Find where the given text appears and provide that cell's center as [x, y] coordinate. 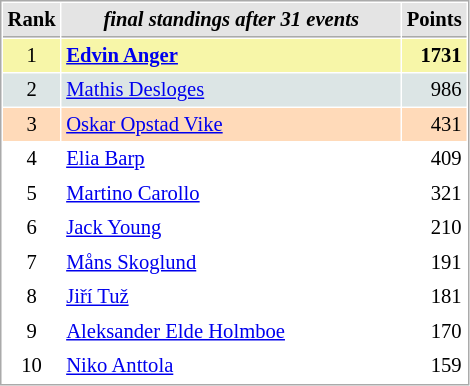
4 [32, 158]
Måns Skoglund [232, 262]
Martino Carollo [232, 194]
Jack Young [232, 228]
Mathis Desloges [232, 90]
Points [434, 20]
Elia Barp [232, 158]
Oskar Opstad Vike [232, 124]
Rank [32, 20]
210 [434, 228]
6 [32, 228]
431 [434, 124]
5 [32, 194]
181 [434, 296]
986 [434, 90]
2 [32, 90]
Aleksander Elde Holmboe [232, 332]
170 [434, 332]
final standings after 31 events [232, 20]
Niko Anttola [232, 366]
321 [434, 194]
159 [434, 366]
1731 [434, 56]
3 [32, 124]
191 [434, 262]
1 [32, 56]
Edvin Anger [232, 56]
409 [434, 158]
10 [32, 366]
9 [32, 332]
Jiří Tuž [232, 296]
8 [32, 296]
7 [32, 262]
